Extract the [x, y] coordinate from the center of the cell holding the provided text.  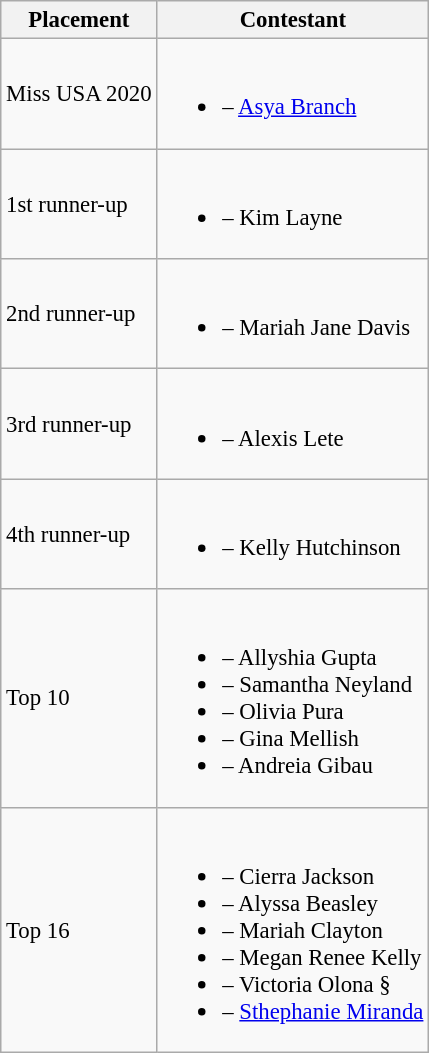
Top 16 [79, 930]
4th runner-up [79, 534]
– Mariah Jane Davis [293, 314]
– Cierra Jackson – Alyssa Beasley – Mariah Clayton – Megan Renee Kelly – Victoria Olona § – Sthephanie Miranda [293, 930]
Miss USA 2020 [79, 94]
– Alexis Lete [293, 424]
– Kelly Hutchinson [293, 534]
Contestant [293, 20]
3rd runner-up [79, 424]
Placement [79, 20]
1st runner-up [79, 204]
– Asya Branch [293, 94]
2nd runner-up [79, 314]
– Allyshia Gupta – Samantha Neyland – Olivia Pura – Gina Mellish – Andreia Gibau [293, 698]
– Kim Layne [293, 204]
Top 10 [79, 698]
